Return the [X, Y] coordinate for the center point of the cell that contains the specified text.  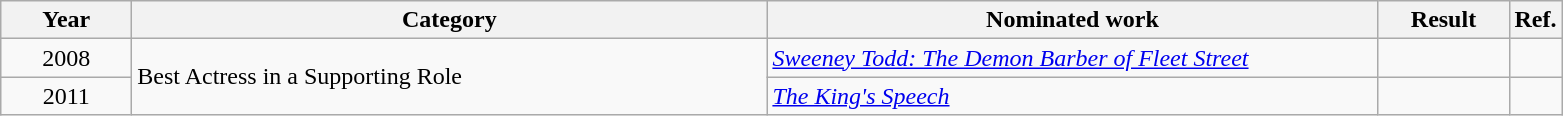
Sweeney Todd: The Demon Barber of Fleet Street [1072, 58]
2008 [66, 58]
The King's Speech [1072, 96]
Year [66, 20]
2011 [66, 96]
Best Actress in a Supporting Role [450, 77]
Category [450, 20]
Nominated work [1072, 20]
Ref. [1536, 20]
Result [1444, 20]
